Locate the cell with the specified text and output its [X, Y] center coordinate. 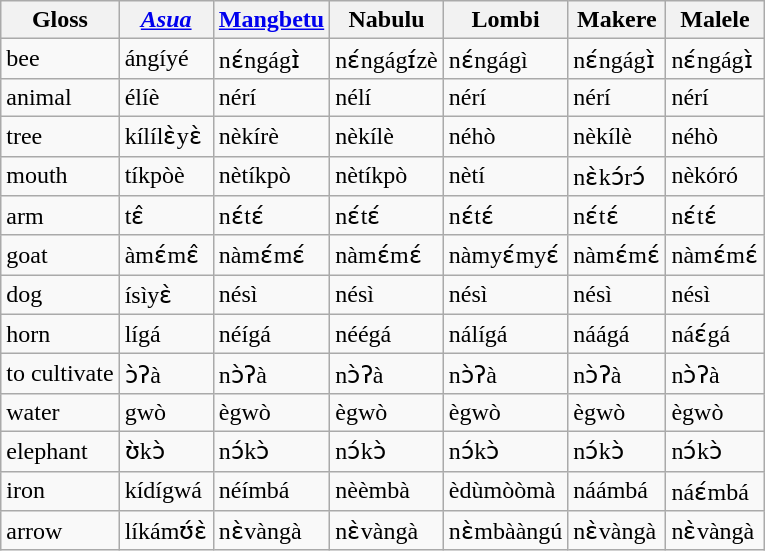
bee [60, 59]
goat [60, 255]
náɛ́gá [715, 334]
nɛ̀kɔ́rɔ́ [617, 176]
arrow [60, 531]
Asua [166, 20]
nálígá [506, 334]
ángíyé [166, 59]
néígá [271, 334]
dog [60, 295]
nàmyɛ́myɛ́ [506, 255]
ʊ̀kɔ̀ [166, 451]
nèkírè [271, 136]
tree [60, 136]
Gloss [60, 20]
Lombi [506, 20]
water [60, 412]
àmɛ́mɛ̂ [166, 255]
nélí [387, 97]
gwò [166, 412]
néégá [387, 334]
arm [60, 216]
nèèmbà [387, 491]
lígá [166, 334]
tɛ̂ [166, 216]
ísìyɛ̀ [166, 295]
animal [60, 97]
élíè [166, 97]
Malele [715, 20]
Makere [617, 20]
néímbá [271, 491]
to cultivate [60, 374]
líkámʊ́ɛ̀ [166, 531]
iron [60, 491]
nètí [506, 176]
tíkpòè [166, 176]
náɛ́mbá [715, 491]
horn [60, 334]
Mangbetu [271, 20]
èdùmòòmà [506, 491]
nɛ̀mbààngú [506, 531]
nɛ́ngágɪ́zè [387, 59]
ɔ̀ʔà [166, 374]
Nabulu [387, 20]
kídígwá [166, 491]
nèkóró [715, 176]
mouth [60, 176]
kílílɛ̀yɛ̀ [166, 136]
elephant [60, 451]
nɛ́ngágì [506, 59]
náámbá [617, 491]
náágá [617, 334]
